Return the (x, y) coordinate for the center point of the cell that contains the specified text.  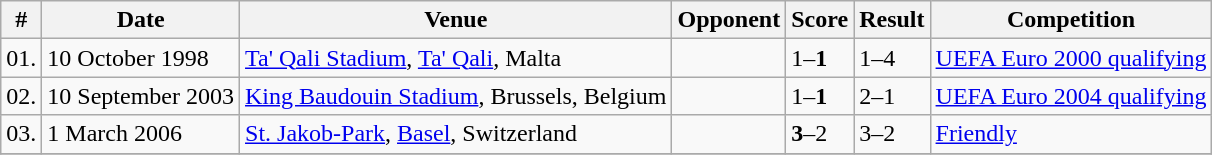
Result (892, 20)
# (22, 20)
1 March 2006 (141, 134)
02. (22, 96)
Competition (1071, 20)
03. (22, 134)
1–4 (892, 58)
Ta' Qali Stadium, Ta' Qali, Malta (456, 58)
10 October 1998 (141, 58)
Date (141, 20)
UEFA Euro 2004 qualifying (1071, 96)
2–1 (892, 96)
10 September 2003 (141, 96)
Opponent (729, 20)
Score (820, 20)
King Baudouin Stadium, Brussels, Belgium (456, 96)
Venue (456, 20)
UEFA Euro 2000 qualifying (1071, 58)
Friendly (1071, 134)
St. Jakob-Park, Basel, Switzerland (456, 134)
01. (22, 58)
